Return (x, y) of the center of cell containing provided text 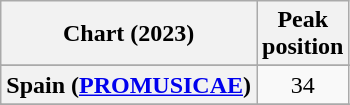
Spain (PROMUSICAE) (129, 85)
34 (303, 85)
Chart (2023) (129, 34)
Peakposition (303, 34)
